Locate the cell with the specified text and output its [x, y] center coordinate. 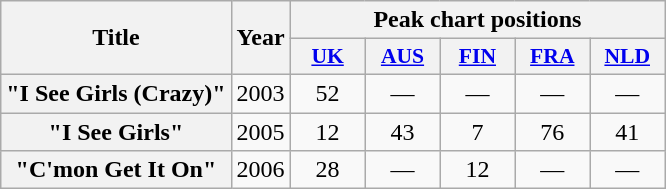
FRA [552, 57]
Year [260, 38]
2003 [260, 93]
UK [328, 57]
FIN [478, 57]
43 [402, 131]
76 [552, 131]
NLD [628, 57]
AUS [402, 57]
7 [478, 131]
Peak chart positions [478, 20]
"I See Girls (Crazy)" [116, 93]
"I See Girls" [116, 131]
Title [116, 38]
28 [328, 170]
2006 [260, 170]
"C'mon Get It On" [116, 170]
52 [328, 93]
41 [628, 131]
2005 [260, 131]
